Find where the given text appears and provide that cell's center as (x, y) coordinate. 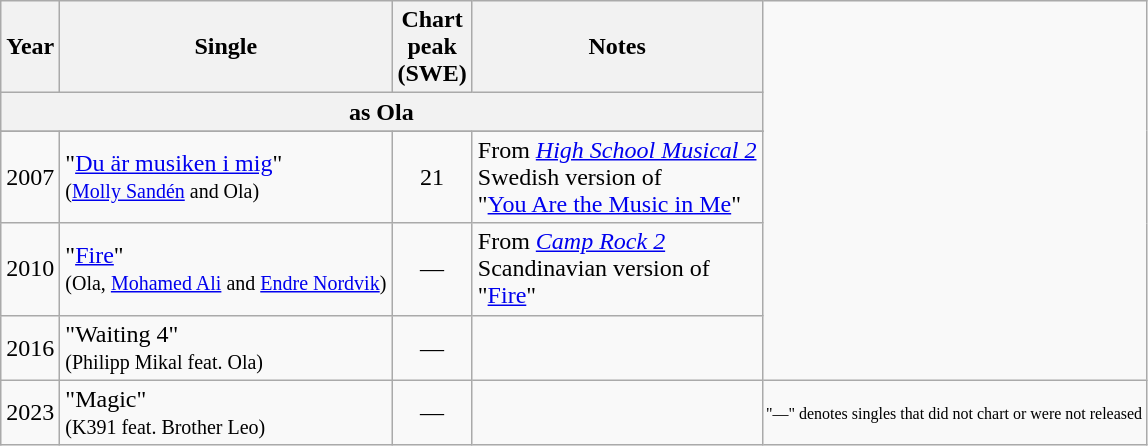
as Ola (382, 112)
"—" denotes singles that did not chart or were not released (954, 412)
Year (30, 47)
From Camp Rock 2Scandinavian version of "Fire" (617, 269)
Single (226, 47)
"Fire" (Ola, Mohamed Ali and Endre Nordvik) (226, 269)
"Magic"(K391 feat. Brother Leo) (226, 412)
2007 (30, 177)
2023 (30, 412)
Notes (617, 47)
Chart peak(SWE) (432, 47)
"Du är musiken i mig"(Molly Sandén and Ola) (226, 177)
"Waiting 4"(Philipp Mikal feat. Ola) (226, 348)
21 (432, 177)
From High School Musical 2 Swedish version of "You Are the Music in Me" (617, 177)
2016 (30, 348)
2010 (30, 269)
